Identify which cell holds the provided text, then report its (x, y) central coordinate. 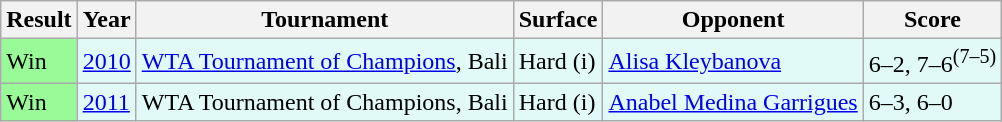
6–2, 7–6(7–5) (932, 62)
2011 (106, 102)
Tournament (324, 20)
Result (39, 20)
Year (106, 20)
Score (932, 20)
6–3, 6–0 (932, 102)
Anabel Medina Garrigues (733, 102)
2010 (106, 62)
Opponent (733, 20)
Alisa Kleybanova (733, 62)
Surface (558, 20)
